Return [x, y] of the center of cell containing provided text 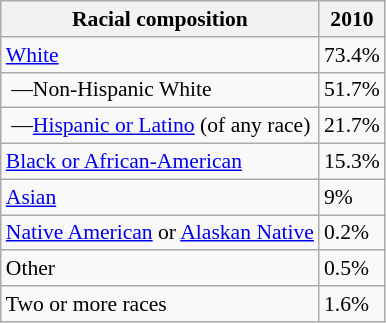
Native American or Alaskan Native [160, 233]
15.3% [352, 162]
Racial composition [160, 19]
2010 [352, 19]
51.7% [352, 90]
1.6% [352, 304]
—Hispanic or Latino (of any race) [160, 126]
0.2% [352, 233]
73.4% [352, 55]
9% [352, 197]
Black or African-American [160, 162]
0.5% [352, 269]
Asian [160, 197]
—Non-Hispanic White [160, 90]
White [160, 55]
Two or more races [160, 304]
21.7% [352, 126]
Other [160, 269]
